Find where the given text appears and provide that cell's center as [x, y] coordinate. 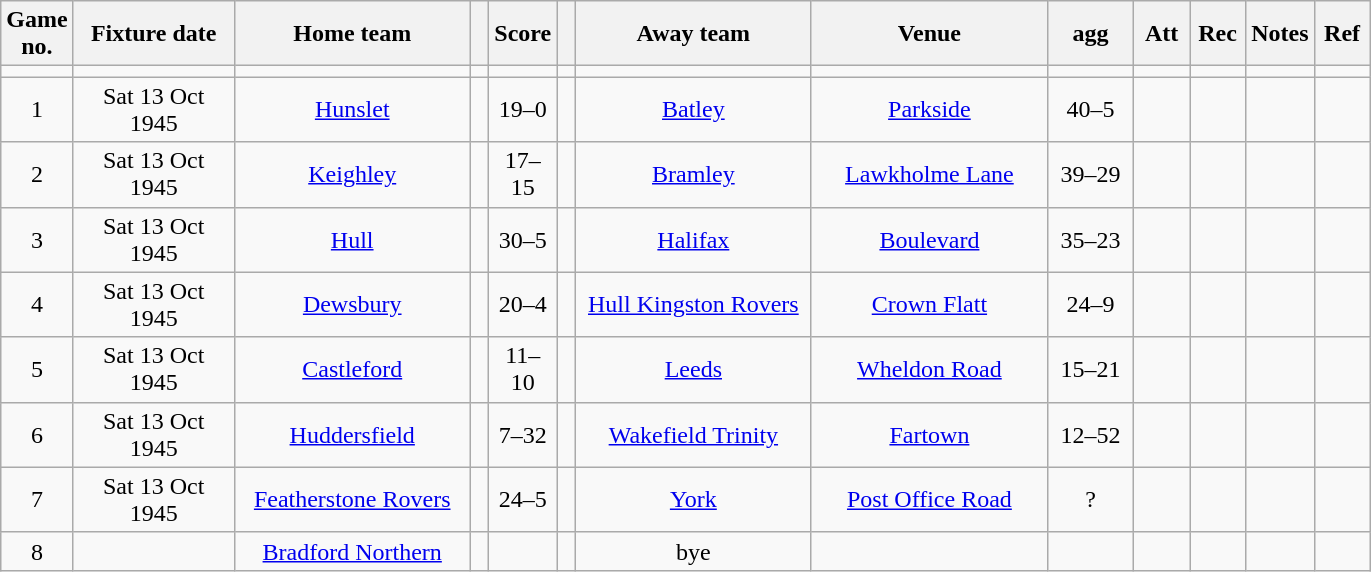
8 [37, 551]
bye [693, 551]
6 [37, 434]
15–21 [1090, 370]
Wakefield Trinity [693, 434]
Hunslet [352, 110]
17–15 [523, 174]
Batley [693, 110]
Halifax [693, 240]
Boulevard [929, 240]
agg [1090, 34]
35–23 [1090, 240]
30–5 [523, 240]
Rec [1218, 34]
Game no. [37, 34]
Ref [1342, 34]
12–52 [1090, 434]
Parkside [929, 110]
Score [523, 34]
Castleford [352, 370]
Hull Kingston Rovers [693, 304]
20–4 [523, 304]
11–10 [523, 370]
Bramley [693, 174]
Hull [352, 240]
Notes [1280, 34]
Featherstone Rovers [352, 500]
40–5 [1090, 110]
Wheldon Road [929, 370]
Leeds [693, 370]
7–32 [523, 434]
3 [37, 240]
39–29 [1090, 174]
Att [1162, 34]
4 [37, 304]
? [1090, 500]
Fartown [929, 434]
Huddersfield [352, 434]
Fixture date [154, 34]
19–0 [523, 110]
Lawkholme Lane [929, 174]
5 [37, 370]
Home team [352, 34]
Away team [693, 34]
7 [37, 500]
2 [37, 174]
24–5 [523, 500]
Dewsbury [352, 304]
Crown Flatt [929, 304]
24–9 [1090, 304]
Bradford Northern [352, 551]
1 [37, 110]
Keighley [352, 174]
York [693, 500]
Venue [929, 34]
Post Office Road [929, 500]
